For the text-containing cell, return its midpoint in (X, Y) coordinate format. 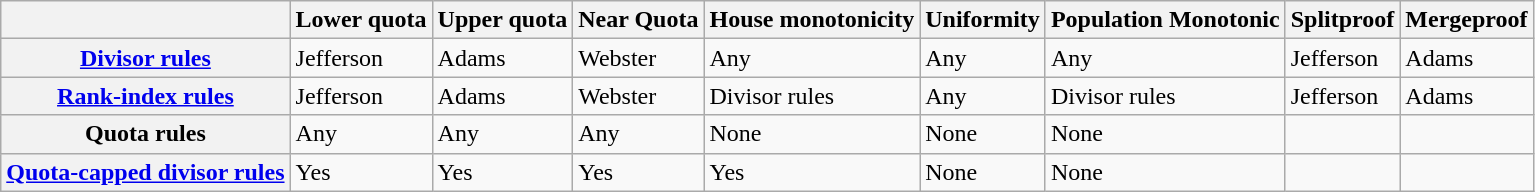
Mergeproof (1466, 20)
Near Quota (638, 20)
House monotonicity (812, 20)
Population Monotonic (1165, 20)
Rank-index rules (146, 96)
Upper quota (502, 20)
Splitproof (1342, 20)
Quota-capped divisor rules (146, 172)
Quota rules (146, 134)
Uniformity (983, 20)
Lower quota (361, 20)
